From the cell containing the given text, extract its center point as [X, Y] coordinate. 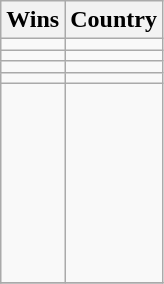
Country [114, 20]
Wins [33, 20]
